Identify which cell holds the provided text, then report its (x, y) central coordinate. 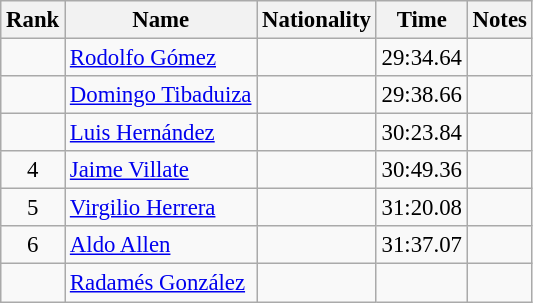
Luis Hernández (161, 133)
31:20.08 (422, 208)
30:23.84 (422, 133)
5 (33, 208)
Rank (33, 20)
Nationality (316, 20)
30:49.36 (422, 170)
Aldo Allen (161, 245)
29:34.64 (422, 58)
Name (161, 20)
Notes (500, 20)
Jaime Villate (161, 170)
Virgilio Herrera (161, 208)
Time (422, 20)
Radamés González (161, 283)
6 (33, 245)
31:37.07 (422, 245)
Rodolfo Gómez (161, 58)
Domingo Tibaduiza (161, 95)
4 (33, 170)
29:38.66 (422, 95)
